From the cell containing the given text, extract its center point as (X, Y) coordinate. 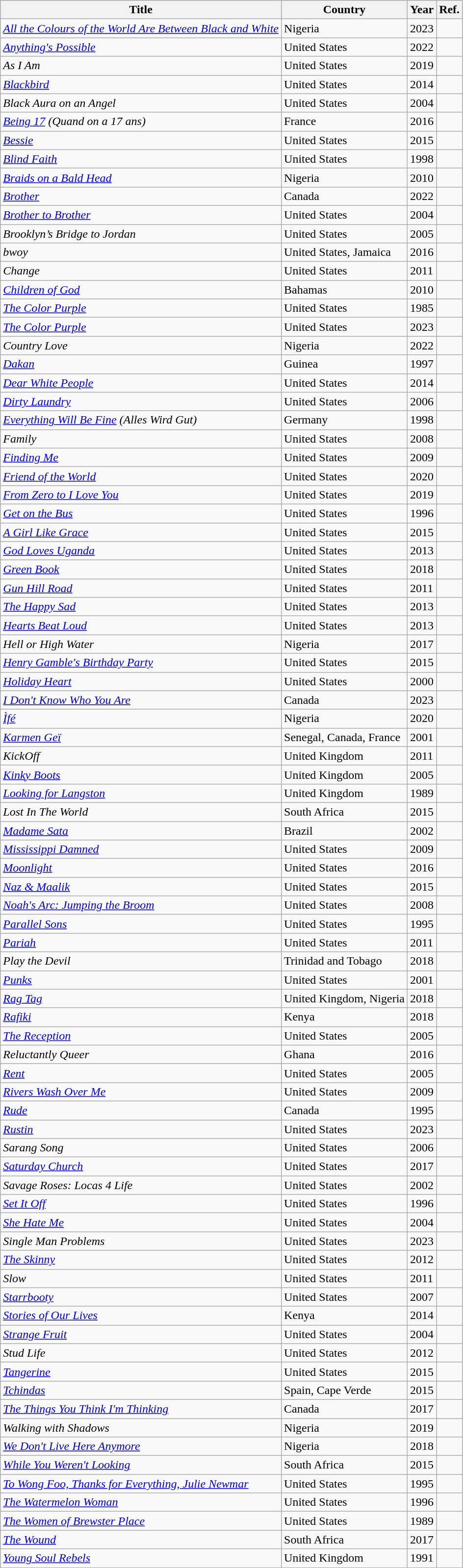
As I Am (141, 66)
Year (422, 10)
Children of God (141, 290)
Bahamas (344, 290)
A Girl Like Grace (141, 532)
Tchindas (141, 1390)
Change (141, 271)
Slow (141, 1278)
The Things You Think I'm Thinking (141, 1409)
Tangerine (141, 1371)
Starrbooty (141, 1297)
Reluctantly Queer (141, 1054)
To Wong Foo, Thanks for Everything, Julie Newmar (141, 1484)
Young Soul Rebels (141, 1558)
Dakan (141, 364)
Hell or High Water (141, 644)
1991 (422, 1558)
Braids on a Bald Head (141, 177)
Rivers Wash Over Me (141, 1092)
Hearts Beat Loud (141, 625)
Kinky Boots (141, 774)
Ref. (449, 10)
Gun Hill Road (141, 588)
Get on the Bus (141, 513)
2000 (422, 681)
Bessie (141, 140)
bwoy (141, 252)
Lost In The World (141, 812)
Rafiki (141, 1017)
Finding Me (141, 457)
Black Aura on an Angel (141, 103)
Family (141, 439)
2007 (422, 1297)
Trinidad and Tobago (344, 961)
Ghana (344, 1054)
Blind Faith (141, 159)
Pariah (141, 943)
Set It Off (141, 1204)
Germany (344, 420)
Moonlight (141, 868)
Strange Fruit (141, 1334)
Noah's Arc: Jumping the Broom (141, 905)
Sarang Song (141, 1148)
France (344, 122)
1997 (422, 364)
Rude (141, 1110)
Dirty Laundry (141, 401)
Being 17 (Quand on a 17 ans) (141, 122)
Brazil (344, 831)
KickOff (141, 756)
Play the Devil (141, 961)
Ìfé (141, 719)
Anything's Possible (141, 47)
The Reception (141, 1036)
All the Colours of the World Are Between Black and White (141, 28)
From Zero to I Love You (141, 495)
She Hate Me (141, 1222)
Everything Will Be Fine (Alles Wird Gut) (141, 420)
Walking with Shadows (141, 1428)
Brother to Brother (141, 215)
Karmen Geï (141, 737)
Stories of Our Lives (141, 1316)
Mississippi Damned (141, 849)
Friend of the World (141, 476)
I Don't Know Who You Are (141, 700)
Spain, Cape Verde (344, 1390)
Rent (141, 1073)
Dear White People (141, 383)
Parallel Sons (141, 924)
Henry Gamble's Birthday Party (141, 663)
Punks (141, 980)
Holiday Heart (141, 681)
United States, Jamaica (344, 252)
United Kingdom, Nigeria (344, 998)
Rag Tag (141, 998)
The Wound (141, 1540)
Country Love (141, 346)
Rustin (141, 1129)
While You Weren't Looking (141, 1465)
Brooklyn’s Bridge to Jordan (141, 234)
The Women of Brewster Place (141, 1521)
The Happy Sad (141, 607)
Country (344, 10)
Green Book (141, 570)
Blackbird (141, 84)
The Skinny (141, 1260)
Madame Sata (141, 831)
God Loves Uganda (141, 551)
Looking for Langston (141, 793)
Brother (141, 196)
Saturday Church (141, 1167)
We Don't Live Here Anymore (141, 1446)
Title (141, 10)
Single Man Problems (141, 1241)
Guinea (344, 364)
1985 (422, 308)
Senegal, Canada, France (344, 737)
Stud Life (141, 1353)
Savage Roses: Locas 4 Life (141, 1185)
The Watermelon Woman (141, 1502)
Naz & Maalik (141, 887)
